From the cell containing the given text, extract its center point as [x, y] coordinate. 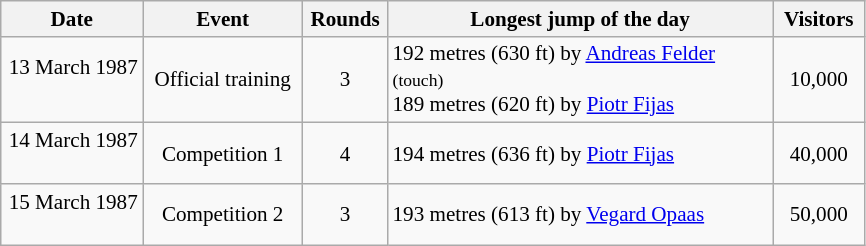
Official training [223, 79]
Event [223, 18]
Longest jump of the day [580, 18]
14 March 1987 [72, 154]
50,000 [818, 214]
Competition 1 [223, 154]
194 metres (636 ft) by Piotr Fijas [580, 154]
40,000 [818, 154]
10,000 [818, 79]
193 metres (613 ft) by Vegard Opaas [580, 214]
13 March 1987 [72, 79]
Rounds [346, 18]
15 March 1987 [72, 214]
Visitors [818, 18]
4 [346, 154]
Date [72, 18]
Competition 2 [223, 214]
192 metres (630 ft) by Andreas Felder (touch)189 metres (620 ft) by Piotr Fijas [580, 79]
